Return (x, y) of the center of cell containing provided text 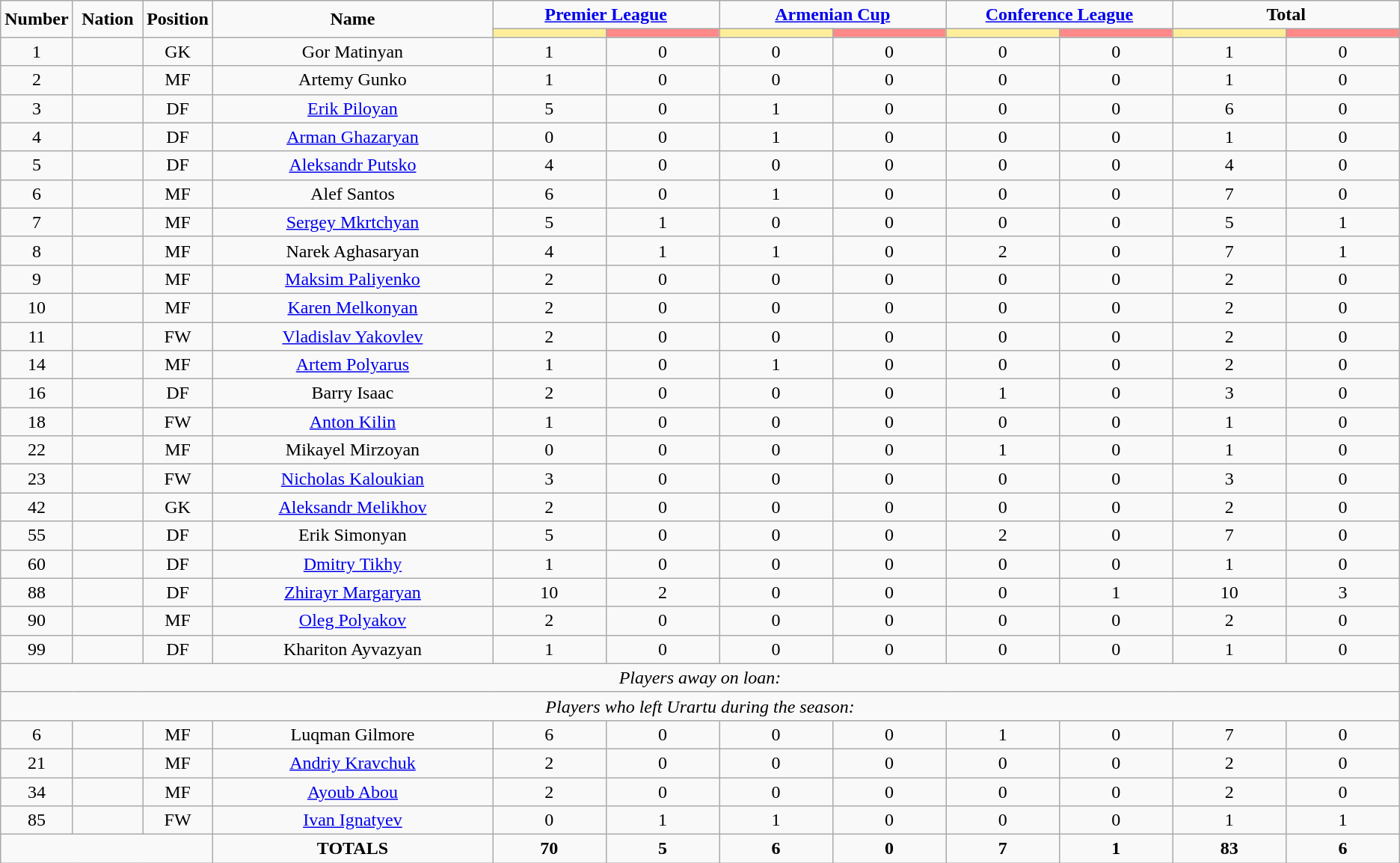
Barry Isaac (352, 393)
55 (37, 535)
Nation (108, 19)
Mikayel Mirzoyan (352, 450)
Karen Melkonyan (352, 307)
Khariton Ayvazyan (352, 649)
Number (37, 19)
90 (37, 621)
Nicholas Kaloukian (352, 479)
Players away on loan: (700, 678)
Total (1286, 15)
Sergey Mkrtchyan (352, 222)
16 (37, 393)
9 (37, 279)
Artem Polyarus (352, 365)
70 (549, 849)
21 (37, 763)
Arman Ghazaryan (352, 137)
Narek Aghasaryan (352, 251)
Vladislav Yakovlev (352, 336)
Ayoub Abou (352, 792)
Luqman Gilmore (352, 734)
8 (37, 251)
34 (37, 792)
Position (178, 19)
Zhirayr Margaryan (352, 592)
Artemy Gunko (352, 80)
Premier League (606, 15)
60 (37, 564)
TOTALS (352, 849)
83 (1229, 849)
Oleg Polyakov (352, 621)
85 (37, 820)
Players who left Urartu during the season: (700, 706)
22 (37, 450)
Ivan Ignatyev (352, 820)
11 (37, 336)
Dmitry Tikhy (352, 564)
Gor Matinyan (352, 52)
Erik Piloyan (352, 108)
Armenian Cup (833, 15)
42 (37, 507)
Conference League (1059, 15)
Anton Kilin (352, 422)
Alef Santos (352, 194)
Aleksandr Putsko (352, 165)
Maksim Paliyenko (352, 279)
Name (352, 19)
88 (37, 592)
14 (37, 365)
Andriy Kravchuk (352, 763)
23 (37, 479)
Erik Simonyan (352, 535)
99 (37, 649)
Aleksandr Melikhov (352, 507)
18 (37, 422)
